From the cell containing the given text, extract its center point as (X, Y) coordinate. 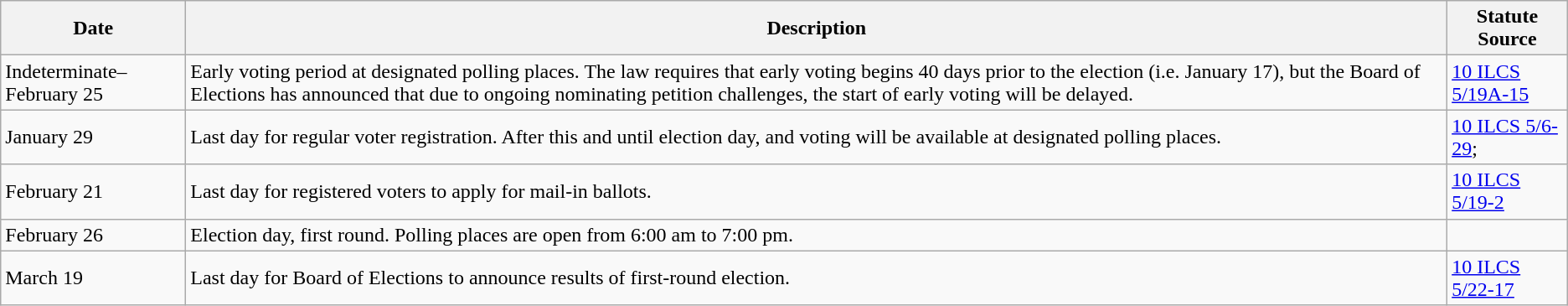
Statute Source (1508, 29)
Election day, first round. Polling places are open from 6:00 am to 7:00 pm. (817, 235)
March 19 (94, 278)
Description (817, 29)
10 ILCS 5/19-2 (1508, 191)
Indeterminate–February 25 (94, 82)
10 ILCS 5/19A-15 (1508, 82)
Last day for regular voter registration. After this and until election day, and voting will be available at designated polling places. (817, 137)
Last day for registered voters to apply for mail-in ballots. (817, 191)
February 21 (94, 191)
Last day for Board of Elections to announce results of first-round election. (817, 278)
10 ILCS 5/6-29; (1508, 137)
January 29 (94, 137)
Date (94, 29)
February 26 (94, 235)
10 ILCS 5/22-17 (1508, 278)
